Identify which cell holds the provided text, then report its (X, Y) central coordinate. 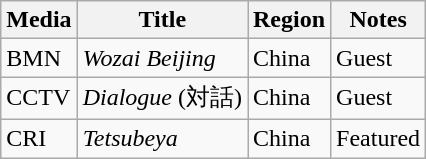
Tetsubeya (162, 138)
Dialogue (対話) (162, 98)
Wozai Beijing (162, 58)
Region (290, 20)
Media (39, 20)
Notes (378, 20)
CRI (39, 138)
Title (162, 20)
CCTV (39, 98)
Featured (378, 138)
BMN (39, 58)
